From the cell containing the given text, extract its center point as (X, Y) coordinate. 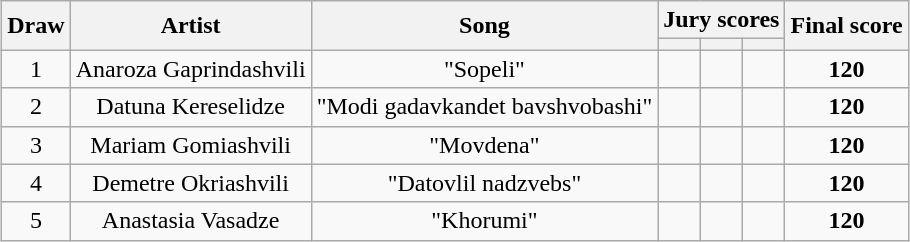
Draw (36, 26)
Anastasia Vasadze (190, 221)
"Datovlil nadzvebs" (484, 183)
4 (36, 183)
Anaroza Gaprindashvili (190, 69)
"Movdena" (484, 145)
3 (36, 145)
"Modi gadavkandet bavshvobashi" (484, 107)
Song (484, 26)
Jury scores (722, 20)
Final score (846, 26)
Datuna Kereselidze (190, 107)
1 (36, 69)
Mariam Gomiashvili (190, 145)
2 (36, 107)
5 (36, 221)
Artist (190, 26)
Demetre Okriashvili (190, 183)
"Sopeli" (484, 69)
"Khorumi" (484, 221)
